Output the [x, y] coordinate of the center of the cell containing the given text.  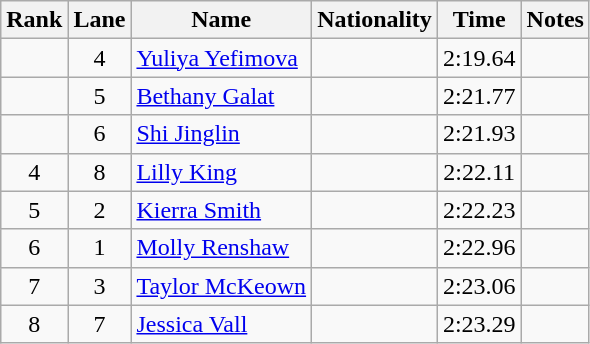
2:21.77 [479, 96]
Rank [34, 20]
2:22.23 [479, 210]
2:21.93 [479, 134]
Notes [555, 20]
Bethany Galat [222, 96]
2:23.06 [479, 286]
2:19.64 [479, 58]
Kierra Smith [222, 210]
Name [222, 20]
Jessica Vall [222, 324]
2:23.29 [479, 324]
Yuliya Yefimova [222, 58]
Nationality [375, 20]
2 [100, 210]
Lilly King [222, 172]
Molly Renshaw [222, 248]
2:22.11 [479, 172]
Time [479, 20]
Shi Jinglin [222, 134]
2:22.96 [479, 248]
1 [100, 248]
Taylor McKeown [222, 286]
Lane [100, 20]
3 [100, 286]
